Find where the given text appears and provide that cell's center as (x, y) coordinate. 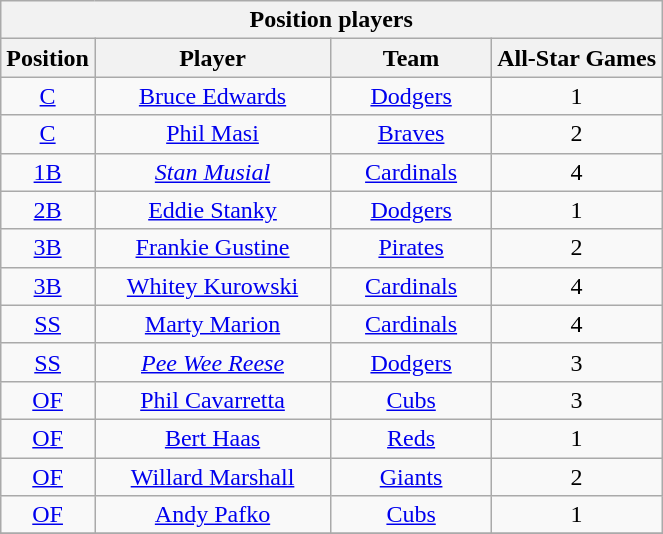
Whitey Kurowski (212, 286)
Position (48, 58)
Pee Wee Reese (212, 362)
All-Star Games (577, 58)
Braves (412, 134)
Phil Masi (212, 134)
Position players (332, 20)
Willard Marshall (212, 477)
Player (212, 58)
Pirates (412, 248)
Bruce Edwards (212, 96)
2B (48, 210)
Reds (412, 438)
Eddie Stanky (212, 210)
Phil Cavarretta (212, 400)
Giants (412, 477)
Team (412, 58)
Stan Musial (212, 172)
Bert Haas (212, 438)
1B (48, 172)
Andy Pafko (212, 515)
Marty Marion (212, 324)
Frankie Gustine (212, 248)
